Output the [X, Y] coordinate of the center of the cell containing the given text.  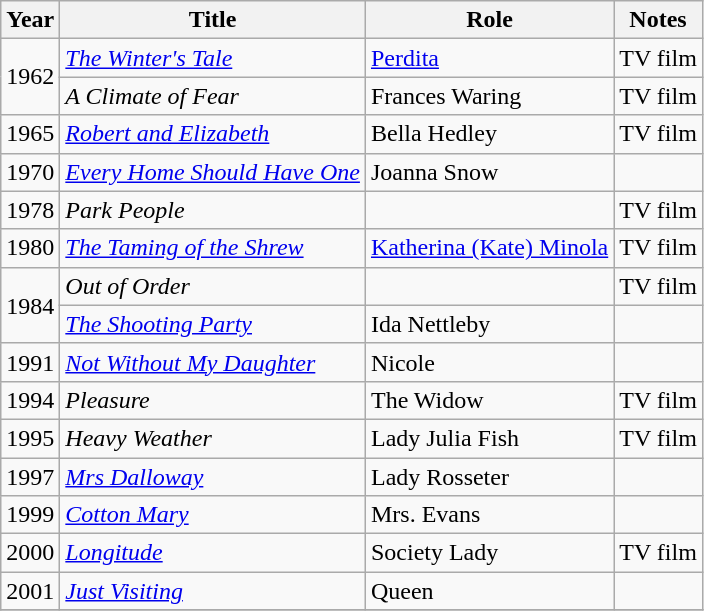
2000 [30, 553]
1997 [30, 477]
The Shooting Party [213, 324]
1970 [30, 172]
Title [213, 20]
Nicole [489, 362]
Cotton Mary [213, 515]
Katherina (Kate) Minola [489, 248]
Perdita [489, 58]
Role [489, 20]
1991 [30, 362]
Lady Julia Fish [489, 438]
1999 [30, 515]
Ida Nettleby [489, 324]
1984 [30, 305]
Just Visiting [213, 591]
Robert and Elizabeth [213, 134]
Longitude [213, 553]
The Taming of the Shrew [213, 248]
1995 [30, 438]
Pleasure [213, 400]
1980 [30, 248]
A Climate of Fear [213, 96]
Notes [658, 20]
The Winter's Tale [213, 58]
1994 [30, 400]
Not Without My Daughter [213, 362]
1978 [30, 210]
Joanna Snow [489, 172]
2001 [30, 591]
Out of Order [213, 286]
Year [30, 20]
Queen [489, 591]
Mrs. Evans [489, 515]
1962 [30, 77]
The Widow [489, 400]
Bella Hedley [489, 134]
Society Lady [489, 553]
Frances Waring [489, 96]
Lady Rosseter [489, 477]
Mrs Dalloway [213, 477]
Heavy Weather [213, 438]
Every Home Should Have One [213, 172]
1965 [30, 134]
Park People [213, 210]
